Locate the cell with the specified text and output its [X, Y] center coordinate. 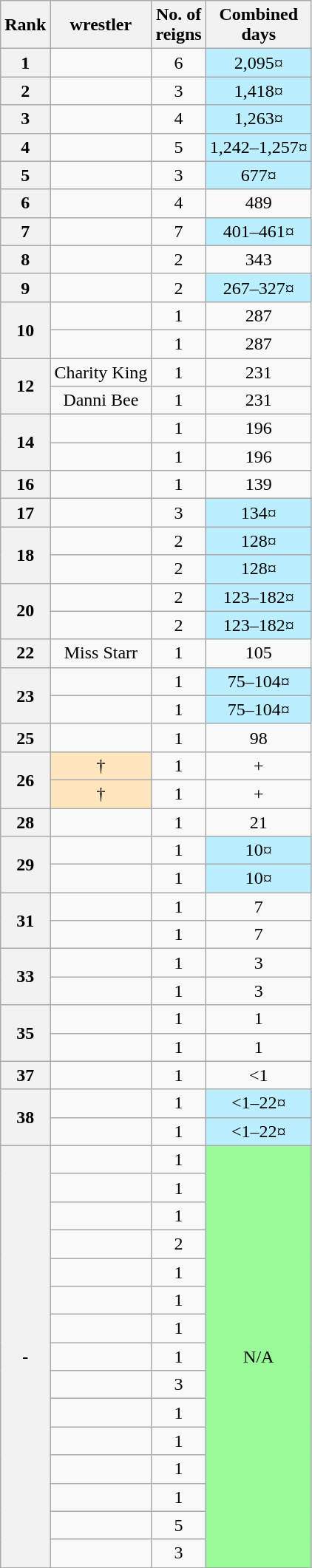
343 [259, 259]
No. ofreigns [179, 25]
Combineddays [259, 25]
22 [25, 653]
33 [25, 977]
- [25, 1357]
25 [25, 737]
9 [25, 287]
98 [259, 737]
16 [25, 485]
489 [259, 203]
1,263¤ [259, 119]
2,095¤ [259, 63]
28 [25, 822]
29 [25, 865]
21 [259, 822]
677¤ [259, 175]
<1 [259, 1075]
20 [25, 611]
37 [25, 1075]
26 [25, 780]
12 [25, 386]
Charity King [101, 372]
35 [25, 1033]
18 [25, 555]
Miss Starr [101, 653]
17 [25, 513]
Rank [25, 25]
N/A [259, 1357]
1,418¤ [259, 91]
1,242–1,257¤ [259, 147]
139 [259, 485]
134¤ [259, 513]
wrestler [101, 25]
38 [25, 1117]
10 [25, 330]
401–461¤ [259, 231]
Danni Bee [101, 400]
31 [25, 921]
8 [25, 259]
23 [25, 695]
14 [25, 443]
105 [259, 653]
267–327¤ [259, 287]
